Detect which cell encompasses the target text, then output its [X, Y] center coordinate. 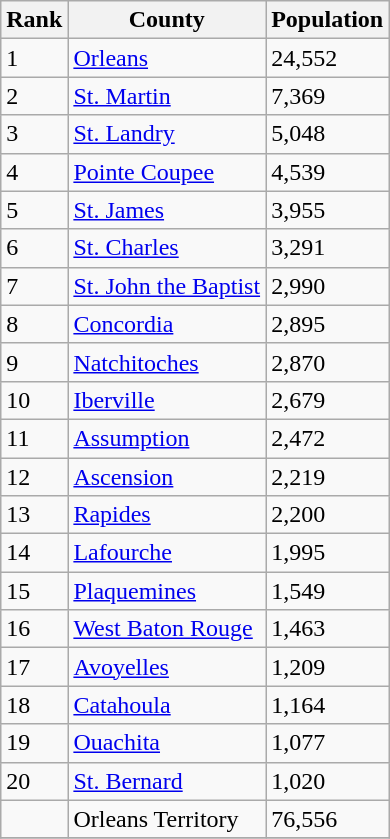
St. Martin [167, 96]
76,556 [328, 819]
Rank [34, 20]
West Baton Rouge [167, 629]
1,463 [328, 629]
St. James [167, 210]
1,164 [328, 705]
9 [34, 362]
Population [328, 20]
2,472 [328, 438]
19 [34, 743]
17 [34, 667]
14 [34, 553]
7,369 [328, 96]
Iberville [167, 400]
2,219 [328, 477]
Assumption [167, 438]
4,539 [328, 172]
St. John the Baptist [167, 286]
7 [34, 286]
County [167, 20]
15 [34, 591]
St. Landry [167, 134]
Rapides [167, 515]
Orleans Territory [167, 819]
20 [34, 781]
5 [34, 210]
5,048 [328, 134]
Pointe Coupee [167, 172]
Ouachita [167, 743]
Orleans [167, 58]
2,679 [328, 400]
3,291 [328, 248]
Lafourche [167, 553]
Avoyelles [167, 667]
24,552 [328, 58]
18 [34, 705]
1,995 [328, 553]
1,020 [328, 781]
Natchitoches [167, 362]
12 [34, 477]
2,895 [328, 324]
1,077 [328, 743]
13 [34, 515]
Plaquemines [167, 591]
St. Charles [167, 248]
6 [34, 248]
Concordia [167, 324]
2,200 [328, 515]
2,990 [328, 286]
10 [34, 400]
3 [34, 134]
1 [34, 58]
Catahoula [167, 705]
11 [34, 438]
St. Bernard [167, 781]
2 [34, 96]
1,209 [328, 667]
3,955 [328, 210]
4 [34, 172]
8 [34, 324]
Ascension [167, 477]
2,870 [328, 362]
16 [34, 629]
1,549 [328, 591]
